For the text-containing cell, return its midpoint in [x, y] coordinate format. 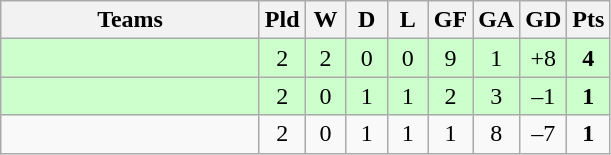
9 [450, 58]
Teams [130, 20]
Pld [282, 20]
D [366, 20]
+8 [544, 58]
L [408, 20]
GD [544, 20]
–7 [544, 134]
4 [588, 58]
GA [496, 20]
GF [450, 20]
8 [496, 134]
Pts [588, 20]
–1 [544, 96]
W [326, 20]
3 [496, 96]
